Detect which cell encompasses the target text, then output its (X, Y) center coordinate. 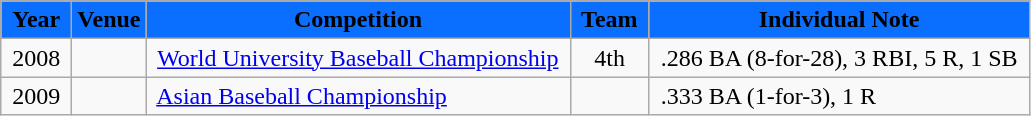
Individual Note (839, 20)
.286 BA (8-for-28), 3 RBI, 5 R, 1 SB (839, 58)
World University Baseball Championship (358, 58)
Year (36, 20)
Team (610, 20)
4th (610, 58)
Competition (358, 20)
2008 (36, 58)
.333 BA (1-for-3), 1 R (839, 96)
Venue (109, 20)
2009 (36, 96)
Asian Baseball Championship (358, 96)
